Return (x, y) of the center of cell containing provided text 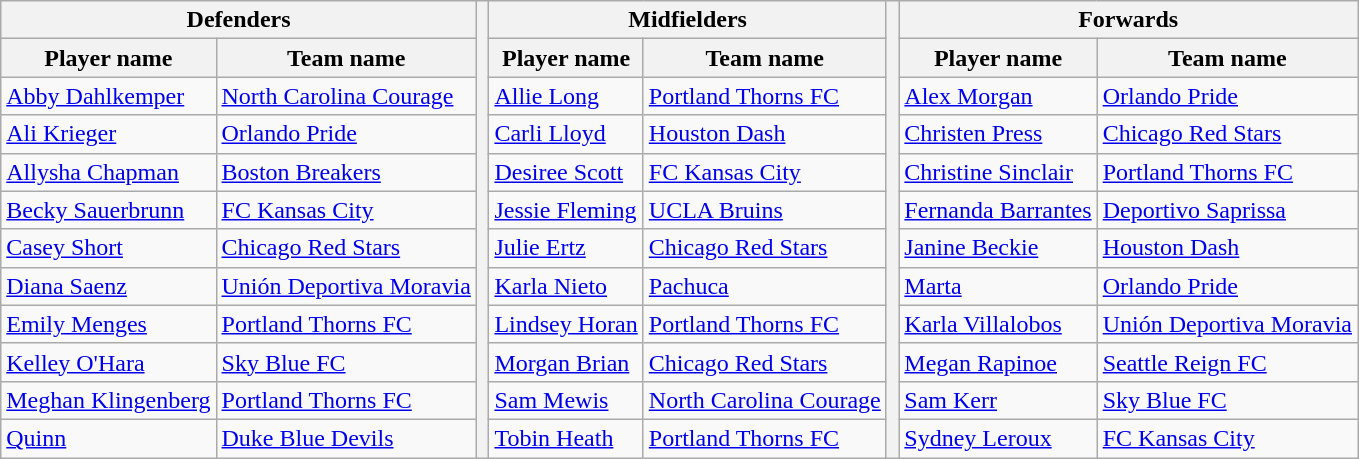
Desiree Scott (566, 172)
Fernanda Barrantes (998, 210)
Diana Saenz (108, 286)
Midfielders (688, 20)
Seattle Reign FC (1227, 362)
Lindsey Horan (566, 324)
Duke Blue Devils (346, 438)
Defenders (239, 20)
Jessie Fleming (566, 210)
Casey Short (108, 248)
Abby Dahlkemper (108, 96)
Megan Rapinoe (998, 362)
Christine Sinclair (998, 172)
Christen Press (998, 134)
Ali Krieger (108, 134)
Julie Ertz (566, 248)
Pachuca (764, 286)
Karla Villalobos (998, 324)
Becky Sauerbrunn (108, 210)
Sam Kerr (998, 400)
Alex Morgan (998, 96)
Tobin Heath (566, 438)
Forwards (1128, 20)
Allie Long (566, 96)
Emily Menges (108, 324)
Boston Breakers (346, 172)
Janine Beckie (998, 248)
Karla Nieto (566, 286)
Morgan Brian (566, 362)
Carli Lloyd (566, 134)
Sam Mewis (566, 400)
Marta (998, 286)
Meghan Klingenberg (108, 400)
UCLA Bruins (764, 210)
Deportivo Saprissa (1227, 210)
Kelley O'Hara (108, 362)
Sydney Leroux (998, 438)
Allysha Chapman (108, 172)
Quinn (108, 438)
